Search for the cell housing the specified text and yield its (x, y) center coordinate. 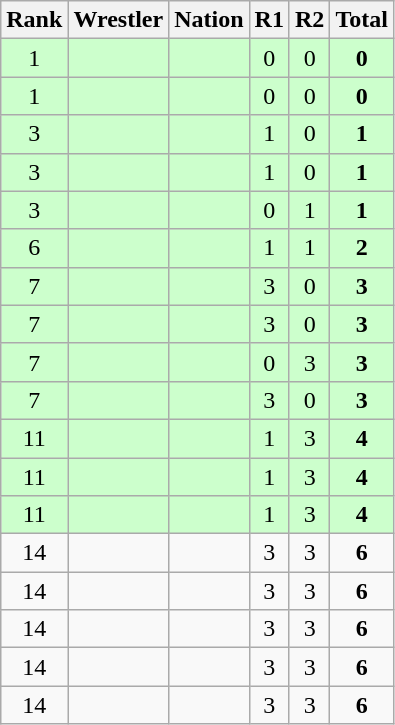
R2 (309, 20)
Total (362, 20)
Rank (34, 20)
2 (362, 248)
Nation (209, 20)
Wrestler (118, 20)
R1 (269, 20)
